Locate the cell with the specified text and output its (X, Y) center coordinate. 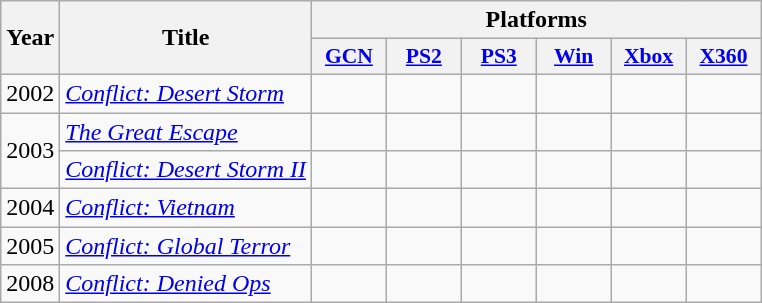
The Great Escape (186, 131)
Year (30, 38)
2003 (30, 150)
PS3 (498, 57)
2005 (30, 246)
PS2 (424, 57)
Conflict: Vietnam (186, 208)
Conflict: Denied Ops (186, 284)
X360 (724, 57)
2004 (30, 208)
Conflict: Desert Storm (186, 93)
Conflict: Desert Storm II (186, 170)
Platforms (536, 20)
Xbox (648, 57)
Title (186, 38)
Conflict: Global Terror (186, 246)
Win (574, 57)
2008 (30, 284)
2002 (30, 93)
GCN (350, 57)
